Extract the (x, y) coordinate from the center of the cell holding the provided text.  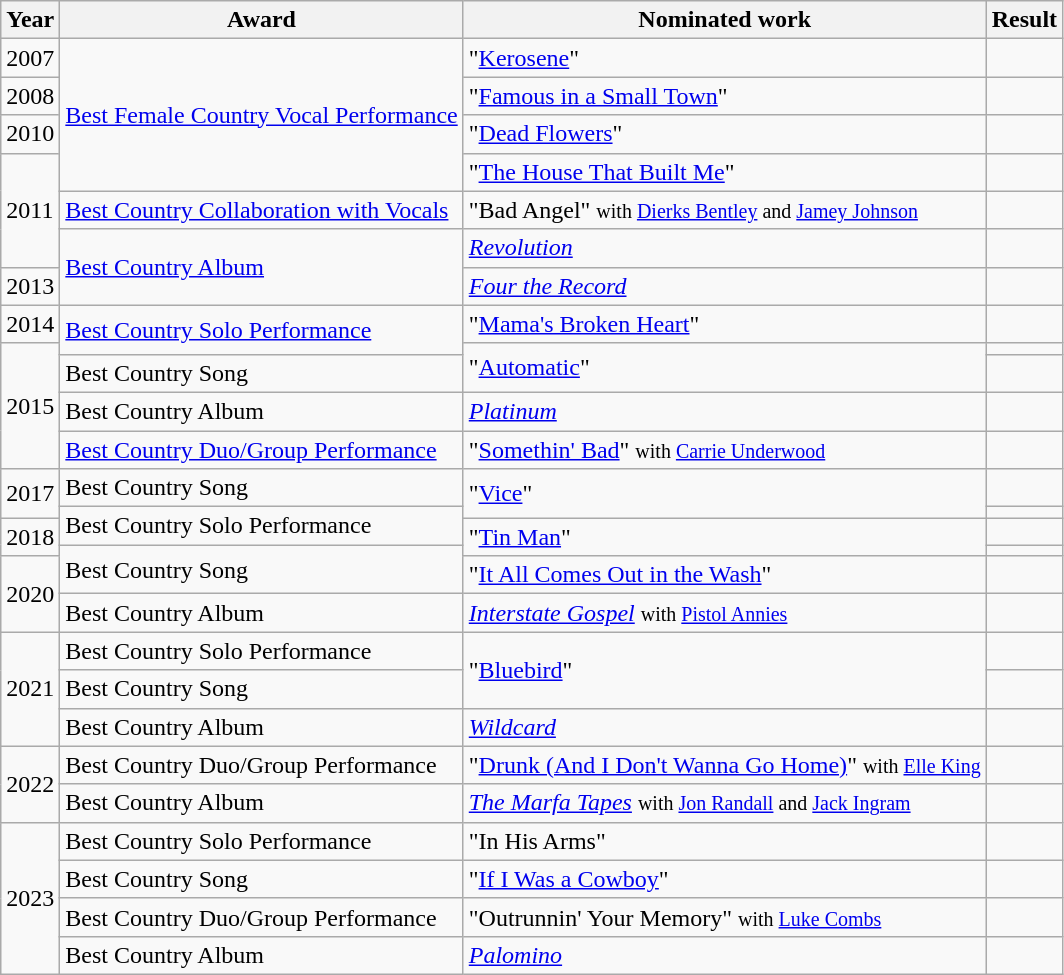
2021 (30, 689)
"The House That Built Me" (724, 172)
Platinum (724, 411)
2023 (30, 898)
2010 (30, 134)
Award (262, 20)
2020 (30, 594)
Nominated work (724, 20)
Best Country Collaboration with Vocals (262, 210)
"Automatic" (724, 368)
"It All Comes Out in the Wash" (724, 575)
2008 (30, 96)
"Drunk (And I Don't Wanna Go Home)" with Elle King (724, 765)
2014 (30, 324)
The Marfa Tapes with Jon Randall and Jack Ingram (724, 803)
2007 (30, 58)
"Vice" (724, 494)
"Somethin' Bad" with Carrie Underwood (724, 449)
Interstate Gospel with Pistol Annies (724, 613)
2018 (30, 537)
"Dead Flowers" (724, 134)
Revolution (724, 248)
2013 (30, 286)
Year (30, 20)
"Bluebird" (724, 670)
"Kerosene" (724, 58)
"Tin Man" (724, 537)
"If I Was a Cowboy" (724, 879)
2017 (30, 494)
Result (1024, 20)
"Bad Angel" with Dierks Bentley and Jamey Johnson (724, 210)
2011 (30, 210)
2022 (30, 784)
Best Female Country Vocal Performance (262, 115)
Four the Record (724, 286)
"Mama's Broken Heart" (724, 324)
Palomino (724, 955)
"In His Arms" (724, 841)
"Famous in a Small Town" (724, 96)
Wildcard (724, 727)
"Outrunnin' Your Memory" with Luke Combs (724, 917)
2015 (30, 406)
